Return [x, y] of the center of cell containing provided text 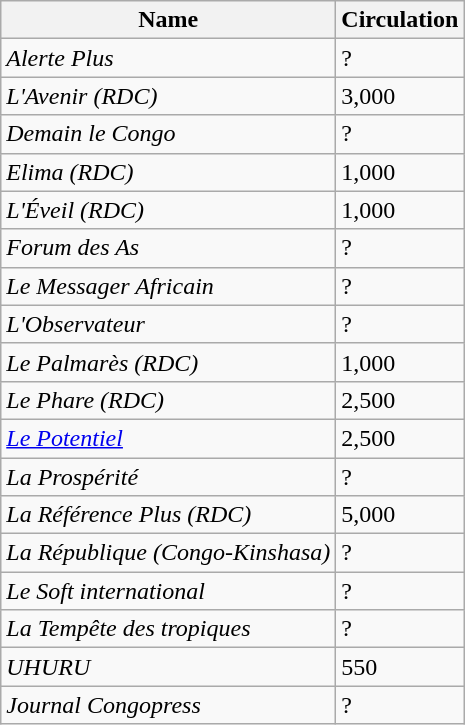
3,000 [400, 96]
Demain le Congo [168, 134]
Circulation [400, 20]
Forum des As [168, 248]
L'Éveil (RDC) [168, 210]
L'Observateur [168, 324]
La Prospérité [168, 477]
L'Avenir (RDC) [168, 96]
Alerte Plus [168, 58]
550 [400, 667]
Le Palmarès (RDC) [168, 362]
Le Soft international [168, 591]
La Tempête des tropiques [168, 629]
La République (Congo-Kinshasa) [168, 553]
Name [168, 20]
La Référence Plus (RDC) [168, 515]
5,000 [400, 515]
Le Potentiel [168, 438]
Le Phare (RDC) [168, 400]
Journal Congopress [168, 705]
Le Messager Africain [168, 286]
UHURU [168, 667]
Elima (RDC) [168, 172]
